Determine the (X, Y) coordinate at the center of the cell enclosing the given text.  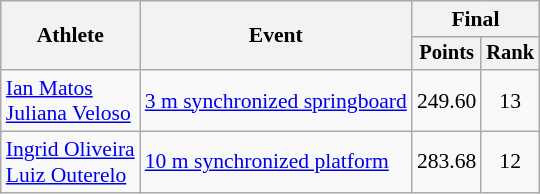
249.60 (446, 100)
Event (276, 36)
Ingrid OliveiraLuiz Outerelo (70, 162)
10 m synchronized platform (276, 162)
Rank (510, 54)
13 (510, 100)
Points (446, 54)
Ian MatosJuliana Veloso (70, 100)
Final (476, 19)
12 (510, 162)
3 m synchronized springboard (276, 100)
Athlete (70, 36)
283.68 (446, 162)
